Identify which cell holds the provided text, then report its [X, Y] central coordinate. 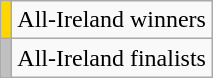
All-Ireland finalists [112, 58]
All-Ireland winners [112, 20]
